Find where the given text appears and provide that cell's center as (X, Y) coordinate. 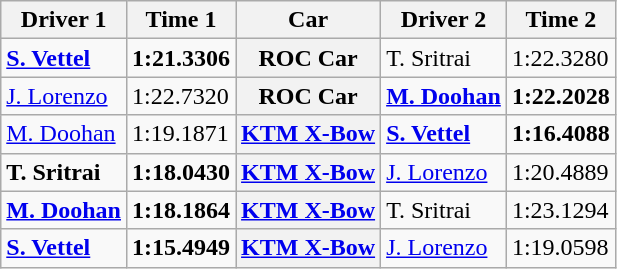
1:23.1294 (560, 210)
1:20.4889 (560, 172)
Car (308, 20)
1:21.3306 (180, 58)
Time 2 (560, 20)
1:22.7320 (180, 96)
1:16.4088 (560, 134)
1:19.0598 (560, 248)
1:19.1871 (180, 134)
1:18.0430 (180, 172)
1:22.2028 (560, 96)
Driver 2 (444, 20)
Driver 1 (64, 20)
1:15.4949 (180, 248)
1:18.1864 (180, 210)
1:22.3280 (560, 58)
Time 1 (180, 20)
